Search for the cell housing the specified text and yield its (x, y) center coordinate. 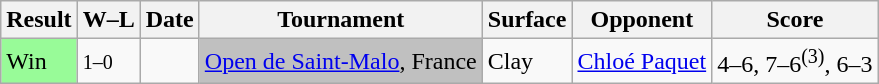
4–6, 7–6(3), 6–3 (795, 62)
Date (170, 20)
Opponent (642, 20)
Clay (527, 62)
W–L (108, 20)
1–0 (108, 62)
Open de Saint-Malo, France (340, 62)
Win (39, 62)
Score (795, 20)
Tournament (340, 20)
Chloé Paquet (642, 62)
Surface (527, 20)
Result (39, 20)
